Determine the (x, y) coordinate at the center of the cell enclosing the given text.  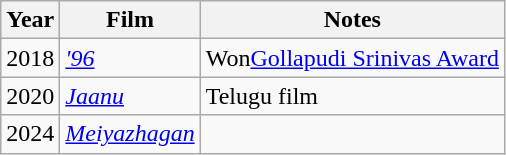
Year (30, 20)
Notes (352, 20)
2024 (30, 134)
'96 (130, 58)
Meiyazhagan (130, 134)
2020 (30, 96)
2018 (30, 58)
WonGollapudi Srinivas Award (352, 58)
Telugu film (352, 96)
Jaanu (130, 96)
Film (130, 20)
